Provide the [X, Y] coordinate of the cell's center where the given text is located.  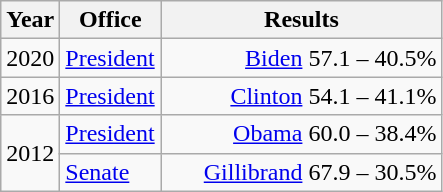
2020 [30, 58]
Results [302, 20]
2016 [30, 96]
Office [110, 20]
Obama 60.0 – 38.4% [302, 134]
Clinton 54.1 – 41.1% [302, 96]
Year [30, 20]
2012 [30, 153]
Senate [110, 172]
Gillibrand 67.9 – 30.5% [302, 172]
Biden 57.1 – 40.5% [302, 58]
